Return the [x, y] coordinate for the center point of the cell that contains the specified text.  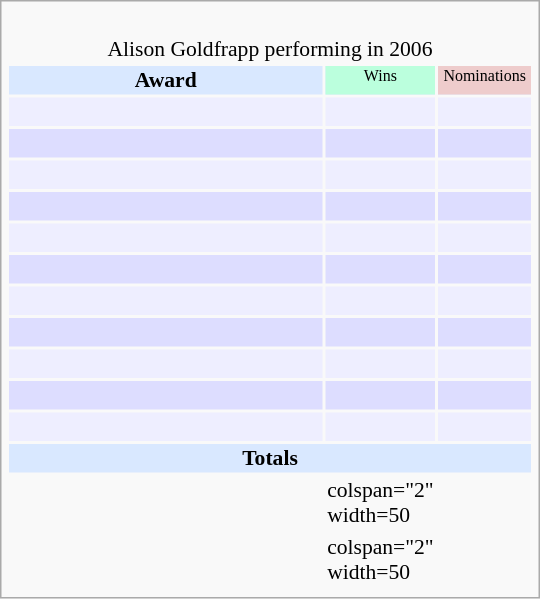
Alison Goldfrapp performing in 2006 [270, 36]
Award [166, 80]
Wins [381, 80]
Totals [270, 458]
Nominations [484, 80]
